Return [x, y] of the center of cell containing provided text 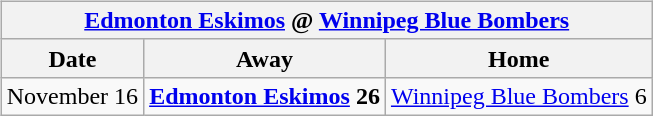
Date [72, 58]
Edmonton Eskimos 26 [265, 96]
Home [518, 58]
Edmonton Eskimos @ Winnipeg Blue Bombers [326, 20]
Winnipeg Blue Bombers 6 [518, 96]
Away [265, 58]
November 16 [72, 96]
